Locate the cell with the specified text and output its [x, y] center coordinate. 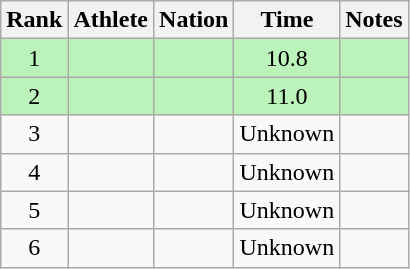
4 [34, 172]
1 [34, 58]
11.0 [287, 96]
Notes [374, 20]
Nation [194, 20]
3 [34, 134]
2 [34, 96]
Rank [34, 20]
Athlete [111, 20]
5 [34, 210]
10.8 [287, 58]
6 [34, 248]
Time [287, 20]
